Scan for the cell matching the given text and deliver its [x, y] coordinate at center. 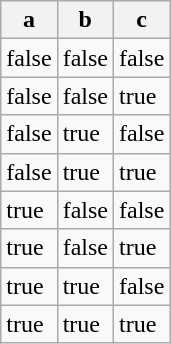
c [141, 20]
b [85, 20]
a [29, 20]
